Locate the cell with the specified text and output its (x, y) center coordinate. 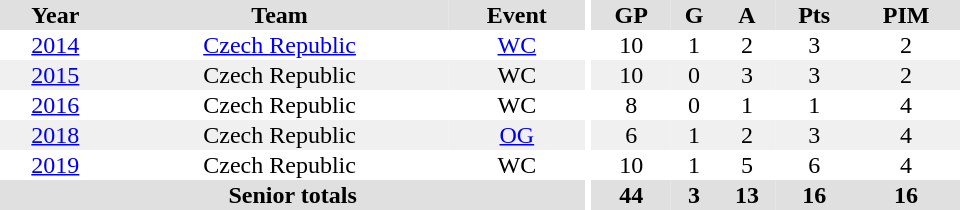
Senior totals (292, 195)
5 (748, 165)
Year (56, 15)
2018 (56, 135)
G (694, 15)
Event (516, 15)
PIM (906, 15)
2014 (56, 45)
13 (748, 195)
8 (632, 105)
Pts (814, 15)
GP (632, 15)
Team (280, 15)
OG (516, 135)
44 (632, 195)
2019 (56, 165)
2015 (56, 75)
A (748, 15)
2016 (56, 105)
